Return the (X, Y) coordinate for the center point of the cell that contains the specified text.  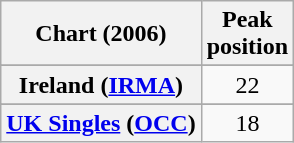
18 (247, 123)
UK Singles (OCC) (101, 123)
Chart (2006) (101, 34)
Ireland (IRMA) (101, 85)
22 (247, 85)
Peakposition (247, 34)
